Return [X, Y] of the center of cell containing provided text 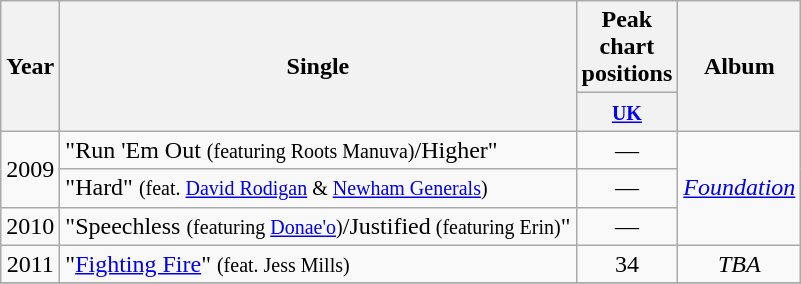
2010 [30, 226]
Year [30, 66]
UK [627, 112]
Album [740, 66]
"Fighting Fire" (feat. Jess Mills) [318, 264]
34 [627, 264]
Single [318, 66]
2011 [30, 264]
Foundation [740, 188]
"Run 'Em Out (featuring Roots Manuva)/Higher" [318, 150]
TBA [740, 264]
"Hard" (feat. David Rodigan & Newham Generals) [318, 188]
Peak chart positions [627, 47]
2009 [30, 169]
"Speechless (featuring Donae'o)/Justified (featuring Erin)" [318, 226]
